Find where the given text appears and provide that cell's center as [x, y] coordinate. 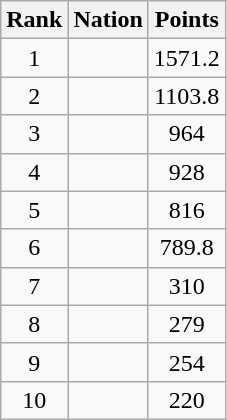
6 [34, 248]
928 [186, 172]
Rank [34, 20]
10 [34, 400]
1571.2 [186, 58]
3 [34, 134]
279 [186, 324]
Nation [108, 20]
310 [186, 286]
8 [34, 324]
2 [34, 96]
1103.8 [186, 96]
789.8 [186, 248]
220 [186, 400]
7 [34, 286]
254 [186, 362]
Points [186, 20]
9 [34, 362]
4 [34, 172]
964 [186, 134]
1 [34, 58]
5 [34, 210]
816 [186, 210]
